Extract the (x, y) coordinate from the center of the cell holding the provided text.  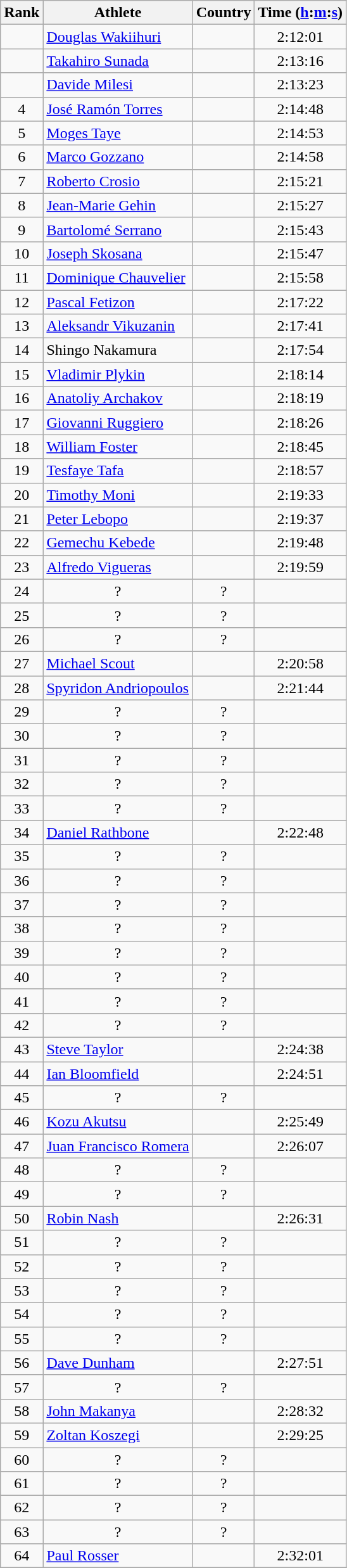
2:28:32 (300, 1411)
Davide Milesi (118, 85)
2:17:22 (300, 302)
2:29:25 (300, 1435)
27 (22, 663)
49 (22, 1194)
2:15:27 (300, 205)
2:12:01 (300, 37)
36 (22, 881)
35 (22, 857)
2:18:26 (300, 423)
William Foster (118, 447)
41 (22, 1001)
Alfredo Vigueras (118, 567)
30 (22, 736)
13 (22, 326)
54 (22, 1315)
Shingo Nakamura (118, 350)
Daniel Rathbone (118, 832)
57 (22, 1387)
19 (22, 471)
24 (22, 591)
46 (22, 1122)
Roberto Crosio (118, 181)
8 (22, 205)
2:26:31 (300, 1218)
2:15:21 (300, 181)
Peter Lebopo (118, 519)
Giovanni Ruggiero (118, 423)
45 (22, 1098)
2:14:58 (300, 157)
Timothy Moni (118, 495)
55 (22, 1339)
Takahiro Sunada (118, 61)
32 (22, 784)
Marco Gozzano (118, 157)
2:24:38 (300, 1049)
2:17:41 (300, 326)
Douglas Wakiihuri (118, 37)
Time (h:m:s) (300, 13)
34 (22, 832)
2:19:48 (300, 543)
26 (22, 639)
31 (22, 760)
7 (22, 181)
14 (22, 350)
2:18:14 (300, 374)
9 (22, 229)
40 (22, 977)
44 (22, 1074)
2:18:19 (300, 398)
16 (22, 398)
43 (22, 1049)
4 (22, 109)
2:19:37 (300, 519)
47 (22, 1146)
28 (22, 687)
48 (22, 1170)
Robin Nash (118, 1218)
John Makanya (118, 1411)
Moges Taye (118, 133)
37 (22, 905)
60 (22, 1459)
Dave Dunham (118, 1363)
22 (22, 543)
21 (22, 519)
38 (22, 929)
Zoltan Koszegi (118, 1435)
2:32:01 (300, 1556)
56 (22, 1363)
Gemechu Kebede (118, 543)
Pascal Fetizon (118, 302)
Vladimir Plykin (118, 374)
2:18:57 (300, 471)
José Ramón Torres (118, 109)
2:18:45 (300, 447)
Juan Francisco Romera (118, 1146)
20 (22, 495)
23 (22, 567)
29 (22, 712)
64 (22, 1556)
2:26:07 (300, 1146)
Anatoliy Archakov (118, 398)
62 (22, 1508)
Athlete (118, 13)
50 (22, 1218)
2:20:58 (300, 663)
2:17:54 (300, 350)
2:14:48 (300, 109)
58 (22, 1411)
Paul Rosser (118, 1556)
6 (22, 157)
2:19:59 (300, 567)
11 (22, 277)
2:25:49 (300, 1122)
2:14:53 (300, 133)
51 (22, 1242)
2:15:43 (300, 229)
5 (22, 133)
25 (22, 615)
39 (22, 953)
2:13:16 (300, 61)
Aleksandr Vikuzanin (118, 326)
42 (22, 1025)
Steve Taylor (118, 1049)
52 (22, 1266)
17 (22, 423)
Jean-Marie Gehin (118, 205)
59 (22, 1435)
2:13:23 (300, 85)
Bartolomé Serrano (118, 229)
2:27:51 (300, 1363)
Michael Scout (118, 663)
Tesfaye Tafa (118, 471)
Ian Bloomfield (118, 1074)
Kozu Akutsu (118, 1122)
Rank (22, 13)
15 (22, 374)
33 (22, 808)
Joseph Skosana (118, 253)
2:24:51 (300, 1074)
10 (22, 253)
Country (224, 13)
61 (22, 1484)
2:22:48 (300, 832)
Spyridon Andriopoulos (118, 687)
2:15:58 (300, 277)
2:15:47 (300, 253)
53 (22, 1291)
12 (22, 302)
Dominique Chauvelier (118, 277)
63 (22, 1532)
18 (22, 447)
2:19:33 (300, 495)
2:21:44 (300, 687)
